For the text-containing cell, return its midpoint in (X, Y) coordinate format. 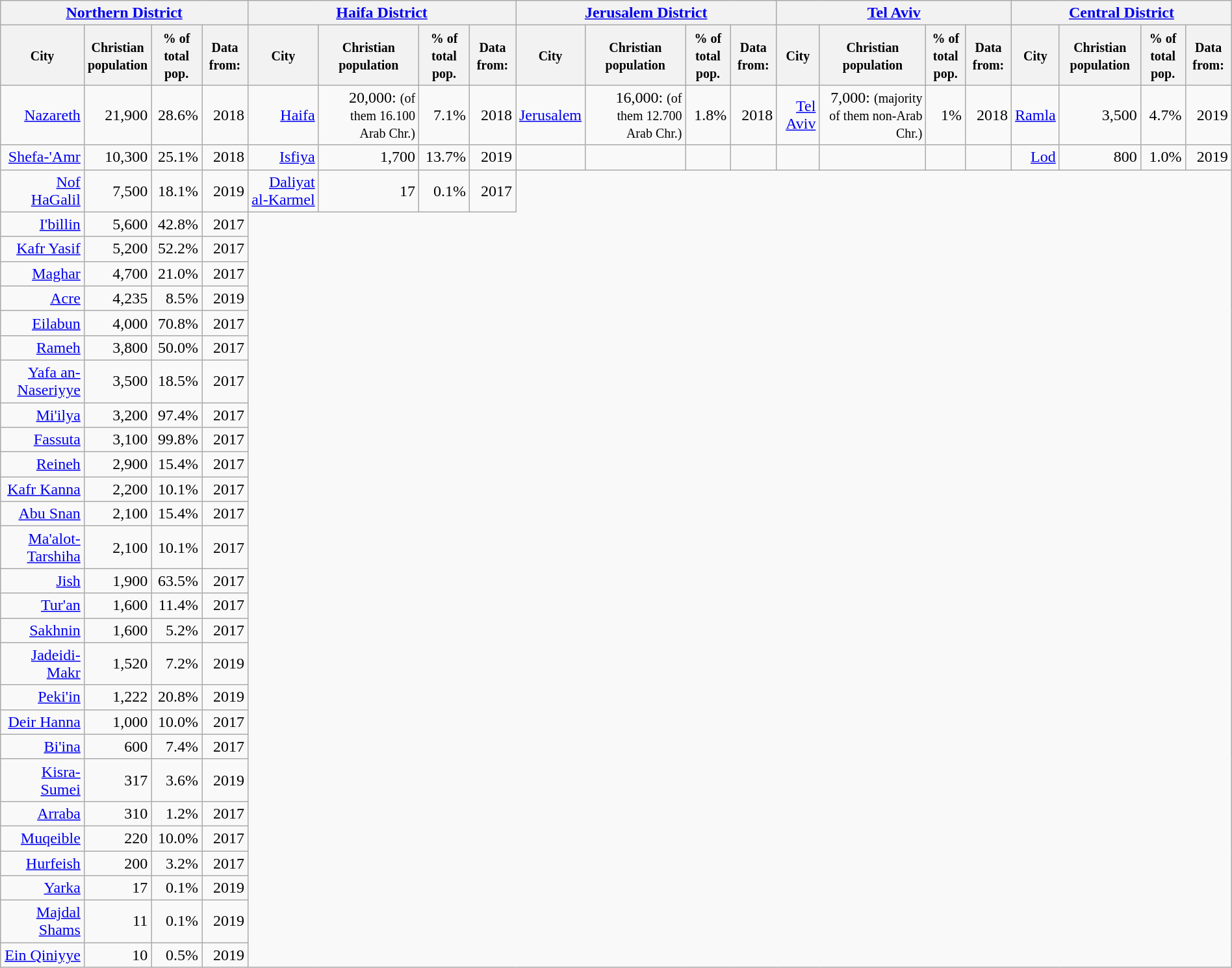
Shefa-'Amr (43, 157)
1.8% (708, 115)
4.7% (1163, 115)
13.7% (444, 157)
20,000: (of them 16.100 Arab Chr.) (368, 115)
Maghar (43, 274)
18.1% (177, 191)
Eilabun (43, 323)
11 (117, 921)
11.4% (177, 605)
Majdal Shams (43, 921)
25.1% (177, 157)
Abu Snan (43, 514)
Lod (1036, 157)
2,900 (117, 465)
1% (946, 115)
200 (117, 863)
4,235 (117, 298)
3.6% (177, 780)
317 (117, 780)
2,200 (117, 489)
Christianpopulation (117, 55)
1,000 (117, 722)
Haifa District (382, 13)
Jadeidi-Makr (43, 664)
16,000: (of them 12.700 Arab Chr.) (635, 115)
Haifa (283, 115)
Bi'ina (43, 746)
5,600 (117, 224)
Mi'ilya (43, 415)
3,200 (117, 415)
600 (117, 746)
50.0% (177, 348)
Peki'in (43, 697)
Yarka (43, 888)
Kisra-Sumei (43, 780)
Kafr Kanna (43, 489)
Reineh (43, 465)
4,700 (117, 274)
Isfiya (283, 157)
Arraba (43, 813)
28.6% (177, 115)
3,100 (117, 440)
20.8% (177, 697)
5.2% (177, 630)
Tur'an (43, 605)
Jish (43, 581)
220 (117, 838)
8.5% (177, 298)
1,222 (117, 697)
Yafa an-Naseriyye (43, 381)
7,000: (majority of them non-Arab Chr.) (873, 115)
Rameh (43, 348)
Jerusalem District (646, 13)
1,900 (117, 581)
Acre (43, 298)
310 (117, 813)
21,900 (117, 115)
97.4% (177, 415)
Ma'alot-Tarshiha (43, 547)
3.2% (177, 863)
1.2% (177, 813)
10,300 (117, 157)
7,500 (117, 191)
Ramla (1036, 115)
10 (117, 955)
Central District (1122, 13)
63.5% (177, 581)
Northern District (125, 13)
Sakhnin (43, 630)
Ein Qiniyye (43, 955)
52.2% (177, 249)
I'billin (43, 224)
Nof HaGalil (43, 191)
Deir Hanna (43, 722)
18.5% (177, 381)
Fassuta (43, 440)
Kafr Yasif (43, 249)
4,000 (117, 323)
21.0% (177, 274)
7.1% (444, 115)
5,200 (117, 249)
Hurfeish (43, 863)
1.0% (1163, 157)
Jerusalem (551, 115)
3,800 (117, 348)
Muqeible (43, 838)
99.8% (177, 440)
Nazareth (43, 115)
1,700 (368, 157)
0.5% (177, 955)
800 (1099, 157)
1,520 (117, 664)
7.4% (177, 746)
42.8% (177, 224)
70.8% (177, 323)
Daliyat al-Karmel (283, 191)
7.2% (177, 664)
